Find where the given text appears and provide that cell's center as [X, Y] coordinate. 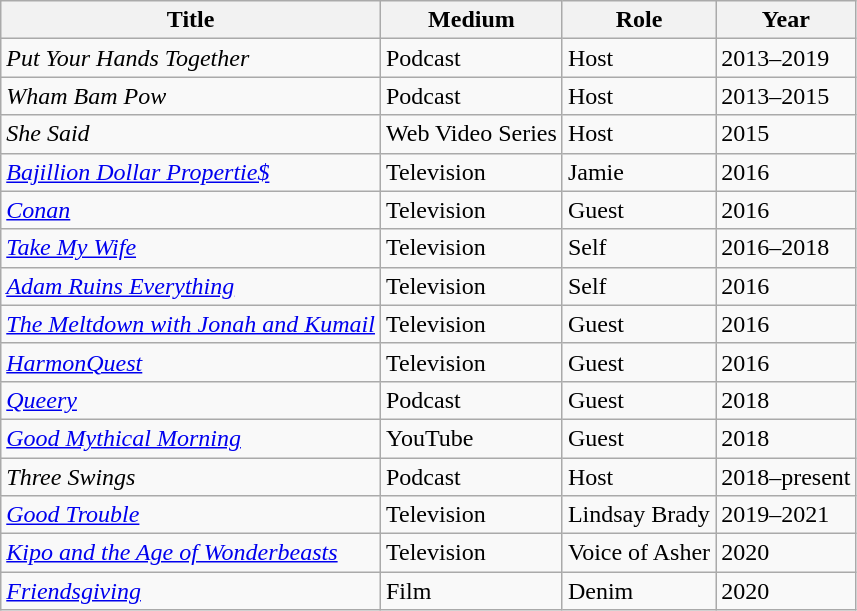
2018–present [786, 477]
Good Mythical Morning [191, 438]
Good Trouble [191, 515]
Web Video Series [471, 134]
Film [471, 591]
Conan [191, 210]
Kipo and the Age of Wonderbeasts [191, 553]
Medium [471, 20]
Jamie [638, 172]
Lindsay Brady [638, 515]
2013–2015 [786, 96]
Voice of Asher [638, 553]
Denim [638, 591]
Adam Ruins Everything [191, 286]
YouTube [471, 438]
Wham Bam Pow [191, 96]
Year [786, 20]
Three Swings [191, 477]
The Meltdown with Jonah and Kumail [191, 324]
Bajillion Dollar Propertie$ [191, 172]
Role [638, 20]
Take My Wife [191, 248]
She Said [191, 134]
2016–2018 [786, 248]
HarmonQuest [191, 362]
2019–2021 [786, 515]
2015 [786, 134]
Put Your Hands Together [191, 58]
Friendsgiving [191, 591]
2013–2019 [786, 58]
Title [191, 20]
Queery [191, 400]
